Search for the cell housing the specified text and yield its [x, y] center coordinate. 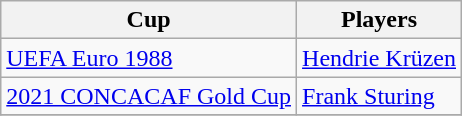
2021 CONCACAF Gold Cup [149, 96]
Cup [149, 20]
Hendrie Krüzen [380, 58]
UEFA Euro 1988 [149, 58]
Players [380, 20]
Frank Sturing [380, 96]
